Output the [x, y] coordinate of the center of the cell containing the given text.  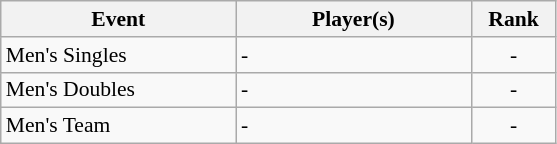
Men's Singles [118, 55]
Player(s) [354, 19]
Men's Team [118, 126]
Men's Doubles [118, 90]
Rank [514, 19]
Event [118, 19]
